Extract the [x, y] coordinate from the center of the cell holding the provided text.  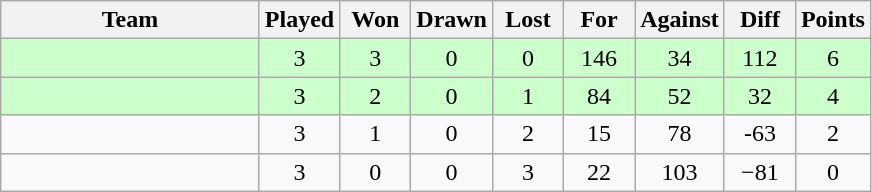
Diff [760, 20]
Team [130, 20]
112 [760, 58]
Drawn [452, 20]
For [600, 20]
6 [832, 58]
52 [680, 96]
Played [299, 20]
22 [600, 172]
−81 [760, 172]
32 [760, 96]
15 [600, 134]
34 [680, 58]
Lost [528, 20]
Won [376, 20]
103 [680, 172]
78 [680, 134]
4 [832, 96]
-63 [760, 134]
146 [600, 58]
84 [600, 96]
Points [832, 20]
Against [680, 20]
